Determine the [x, y] coordinate at the center of the cell enclosing the given text.  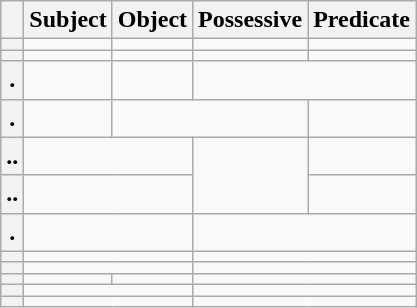
Predicate [362, 20]
Subject [68, 20]
Object [152, 20]
Possessive [250, 20]
